Find where the given text appears and provide that cell's center as [X, Y] coordinate. 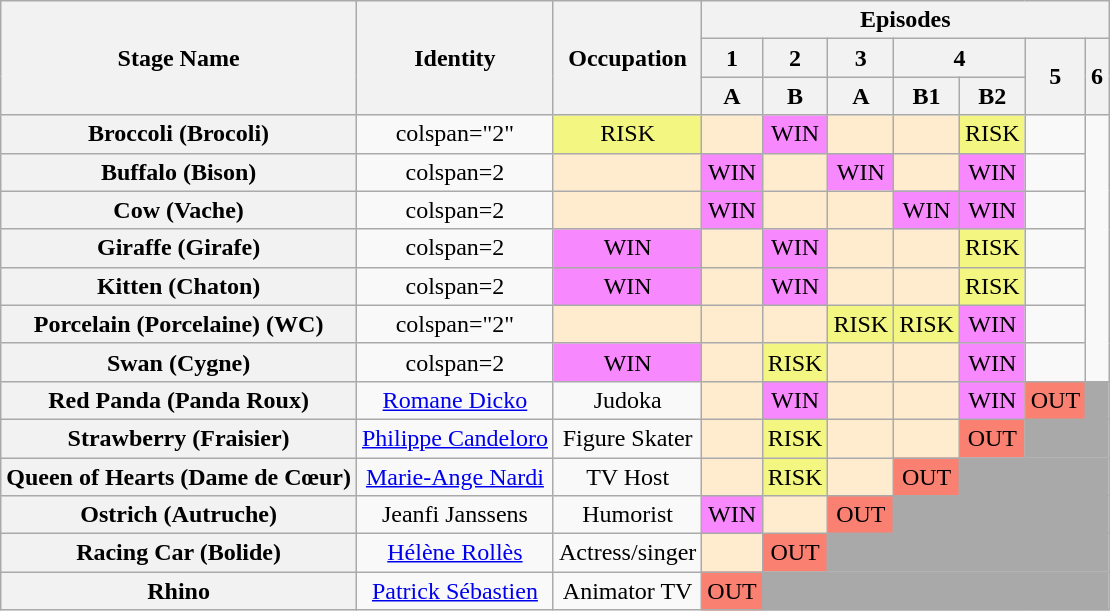
Swan (Cygne) [179, 362]
B1 [927, 96]
Judoka [627, 400]
Marie-Ange Nardi [454, 477]
Strawberry (Fraisier) [179, 438]
Buffalo (Bison) [179, 172]
Figure Skater [627, 438]
1 [732, 58]
Patrick Sébastien [454, 591]
Cow (Vache) [179, 210]
Red Panda (Panda Roux) [179, 400]
Actress/singer [627, 553]
Stage Name [179, 58]
Hélène Rollès [454, 553]
TV Host [627, 477]
Broccoli (Brocoli) [179, 134]
Queen of Hearts (Dame de Cœur) [179, 477]
Episodes [906, 20]
B2 [992, 96]
6 [1098, 77]
2 [795, 58]
Racing Car (Bolide) [179, 553]
Occupation [627, 58]
Rhino [179, 591]
Giraffe (Girafe) [179, 248]
Philippe Candeloro [454, 438]
Animator TV [627, 591]
Ostrich (Autruche) [179, 515]
Porcelain (Porcelaine) (WC) [179, 324]
Jeanfi Janssens [454, 515]
Identity [454, 58]
Humorist [627, 515]
4 [960, 58]
Kitten (Chaton) [179, 286]
B [795, 96]
3 [861, 58]
Romane Dicko [454, 400]
5 [1055, 77]
